Scan for the cell matching the given text and deliver its (X, Y) coordinate at center. 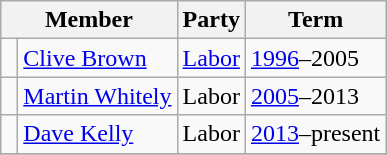
Party (211, 20)
Term (315, 20)
2005–2013 (315, 96)
Member (89, 20)
Dave Kelly (98, 134)
Martin Whitely (98, 96)
Clive Brown (98, 58)
2013–present (315, 134)
1996–2005 (315, 58)
